Return (x, y) of the center of cell containing provided text 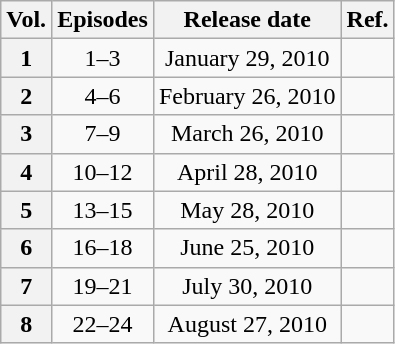
August 27, 2010 (247, 324)
Episodes (103, 20)
4–6 (103, 96)
6 (26, 248)
July 30, 2010 (247, 286)
Release date (247, 20)
2 (26, 96)
3 (26, 134)
April 28, 2010 (247, 172)
4 (26, 172)
Vol. (26, 20)
8 (26, 324)
22–24 (103, 324)
February 26, 2010 (247, 96)
March 26, 2010 (247, 134)
January 29, 2010 (247, 58)
16–18 (103, 248)
7–9 (103, 134)
19–21 (103, 286)
13–15 (103, 210)
Ref. (368, 20)
June 25, 2010 (247, 248)
5 (26, 210)
1–3 (103, 58)
1 (26, 58)
May 28, 2010 (247, 210)
7 (26, 286)
10–12 (103, 172)
